Identify which cell holds the provided text, then report its (X, Y) central coordinate. 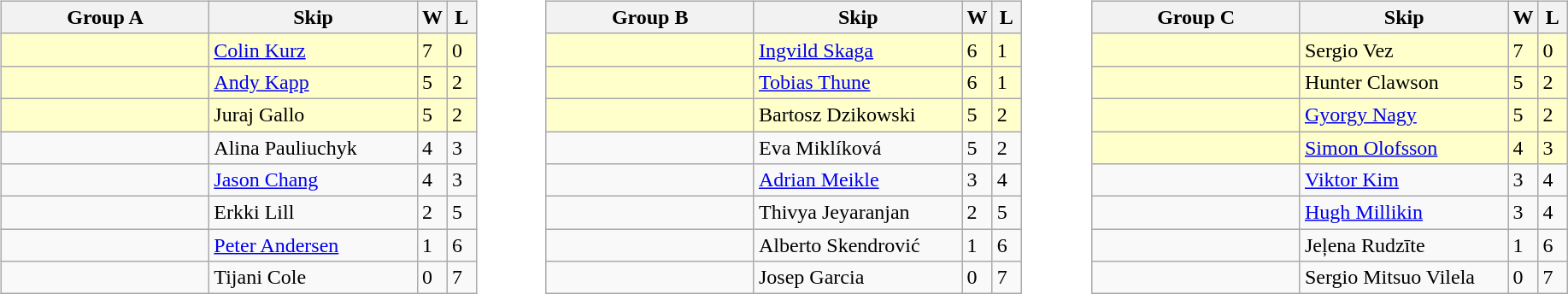
Adrian Meikle (858, 180)
Sergio Mitsuo Vilela (1404, 278)
Thivya Jeyaranjan (858, 213)
Hugh Millikin (1404, 213)
Simon Olofsson (1404, 148)
Alina Pauliuchyk (314, 148)
Group C (1196, 17)
Tobias Thune (858, 82)
Peter Andersen (314, 245)
Bartosz Dzikowski (858, 115)
Erkki Lill (314, 213)
Jason Chang (314, 180)
Group A (105, 17)
Gyorgy Nagy (1404, 115)
Eva Miklíková (858, 148)
Andy Kapp (314, 82)
Tijani Cole (314, 278)
Josep Garcia (858, 278)
Sergio Vez (1404, 50)
Hunter Clawson (1404, 82)
Ingvild Skaga (858, 50)
Viktor Kim (1404, 180)
Juraj Gallo (314, 115)
Group B (650, 17)
Jeļena Rudzīte (1404, 245)
Colin Kurz (314, 50)
Alberto Skendrović (858, 245)
